Detect which cell encompasses the target text, then output its [X, Y] center coordinate. 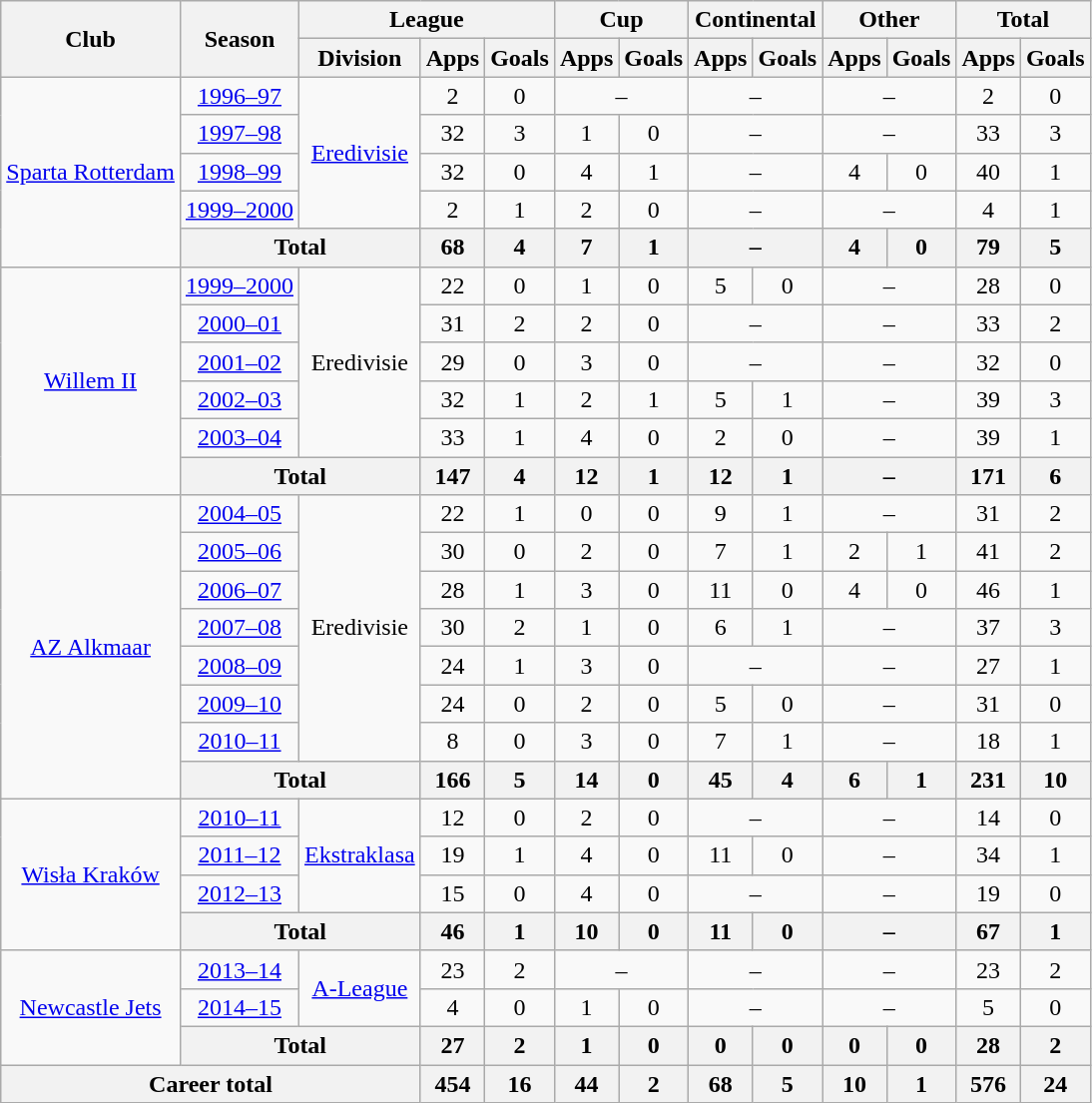
2003–04 [240, 437]
2001–02 [240, 361]
1997–98 [240, 134]
AZ Alkmaar [91, 647]
Cup [621, 20]
2004–05 [240, 514]
171 [988, 476]
15 [452, 893]
1996–97 [240, 96]
454 [452, 1083]
2007–08 [240, 628]
45 [721, 780]
2005–06 [240, 552]
Wisła Kraków [91, 874]
Newcastle Jets [91, 1007]
18 [988, 742]
166 [452, 780]
2009–10 [240, 704]
2012–13 [240, 893]
Other [889, 20]
231 [988, 780]
16 [520, 1083]
147 [452, 476]
A-League [360, 988]
40 [988, 172]
576 [988, 1083]
37 [988, 628]
Sparta Rotterdam [91, 172]
League [427, 20]
2008–09 [240, 666]
44 [586, 1083]
2002–03 [240, 399]
2011–12 [240, 855]
Club [91, 39]
2013–14 [240, 969]
9 [721, 514]
Willem II [91, 380]
Division [360, 58]
2006–07 [240, 590]
Continental [756, 20]
1998–99 [240, 172]
79 [988, 248]
67 [988, 931]
Career total [211, 1083]
Season [240, 39]
2014–15 [240, 1007]
34 [988, 855]
41 [988, 552]
8 [452, 742]
2000–01 [240, 323]
Ekstraklasa [360, 855]
29 [452, 361]
